Output the (X, Y) coordinate of the center of the cell containing the given text.  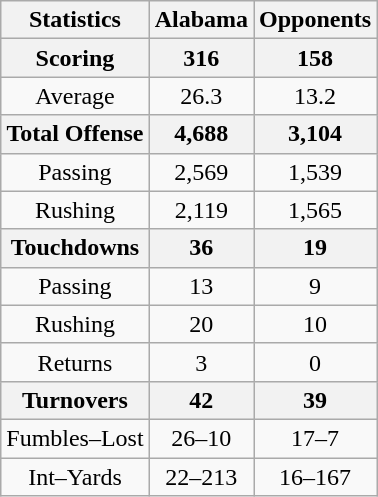
26.3 (201, 96)
1,565 (316, 210)
42 (201, 400)
Turnovers (75, 400)
39 (316, 400)
Alabama (201, 20)
158 (316, 58)
20 (201, 324)
13 (201, 286)
2,569 (201, 172)
Scoring (75, 58)
Int–Yards (75, 477)
19 (316, 248)
2,119 (201, 210)
1,539 (316, 172)
17–7 (316, 438)
Opponents (316, 20)
Returns (75, 362)
0 (316, 362)
3,104 (316, 134)
316 (201, 58)
16–167 (316, 477)
9 (316, 286)
36 (201, 248)
13.2 (316, 96)
22–213 (201, 477)
Statistics (75, 20)
3 (201, 362)
Total Offense (75, 134)
Average (75, 96)
Touchdowns (75, 248)
4,688 (201, 134)
Fumbles–Lost (75, 438)
26–10 (201, 438)
10 (316, 324)
